Scan for the cell matching the given text and deliver its [x, y] coordinate at center. 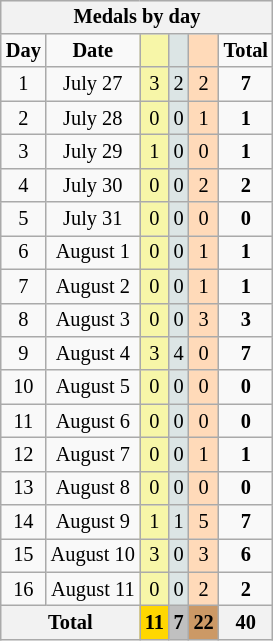
15 [24, 556]
August 7 [93, 455]
July 31 [93, 219]
Day [24, 51]
14 [24, 522]
9 [24, 354]
August 1 [93, 253]
August 3 [93, 320]
August 4 [93, 354]
16 [24, 589]
Date [93, 51]
July 28 [93, 118]
10 [24, 387]
August 5 [93, 387]
August 11 [93, 589]
8 [24, 320]
August 9 [93, 522]
40 [246, 623]
August 10 [93, 556]
13 [24, 488]
August 6 [93, 421]
July 27 [93, 84]
12 [24, 455]
July 29 [93, 152]
August 8 [93, 488]
August 2 [93, 286]
July 30 [93, 185]
22 [204, 623]
Medals by day [137, 17]
